Output the [X, Y] coordinate of the center of the cell containing the given text.  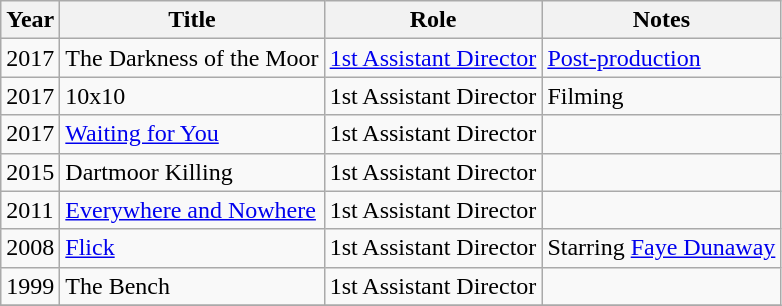
Role [433, 20]
Year [30, 20]
2011 [30, 210]
Dartmoor Killing [192, 172]
Filming [662, 96]
The Bench [192, 286]
2015 [30, 172]
10x10 [192, 96]
Notes [662, 20]
2008 [30, 248]
Flick [192, 248]
1999 [30, 286]
Title [192, 20]
Post-production [662, 58]
The Darkness of the Moor [192, 58]
Waiting for You [192, 134]
Starring Faye Dunaway [662, 248]
Everywhere and Nowhere [192, 210]
